Extract the (X, Y) coordinate from the center of the cell holding the provided text.  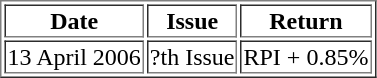
RPI + 0.85% (306, 56)
13 April 2006 (74, 56)
Return (306, 20)
Date (74, 20)
Issue (192, 20)
?th Issue (192, 56)
